Return (x, y) of the center of cell containing provided text 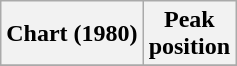
Peakposition (189, 34)
Chart (1980) (72, 34)
